Provide the (X, Y) coordinate of the cell's center where the given text is located.  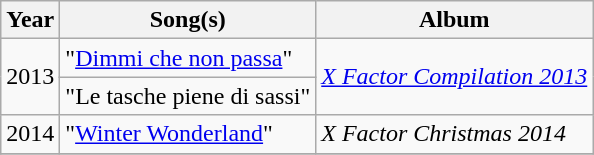
Album (454, 20)
"Winter Wonderland" (188, 134)
X Factor Compilation 2013 (454, 77)
Year (30, 20)
2014 (30, 134)
"Dimmi che non passa" (188, 58)
2013 (30, 77)
"Le tasche piene di sassi" (188, 96)
Song(s) (188, 20)
X Factor Christmas 2014 (454, 134)
